For the text-containing cell, return its midpoint in (X, Y) coordinate format. 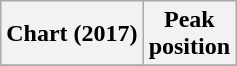
Chart (2017) (72, 34)
Peakposition (189, 34)
